Output the [x, y] coordinate of the center of the cell containing the given text.  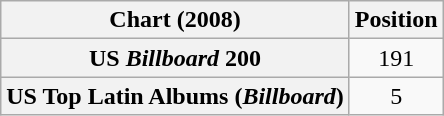
US Top Latin Albums (Billboard) [176, 96]
191 [396, 58]
Chart (2008) [176, 20]
US Billboard 200 [176, 58]
Position [396, 20]
5 [396, 96]
